Identify which cell holds the provided text, then report its (x, y) central coordinate. 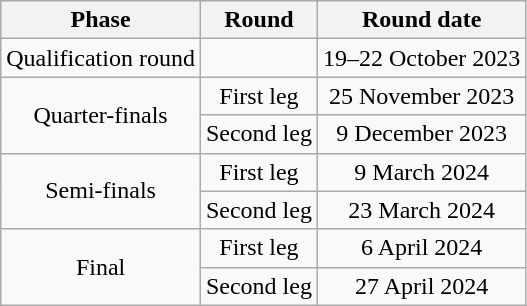
Qualification round (101, 58)
Phase (101, 20)
Round (258, 20)
27 April 2024 (421, 286)
25 November 2023 (421, 96)
19–22 October 2023 (421, 58)
Final (101, 267)
9 March 2024 (421, 172)
23 March 2024 (421, 210)
Quarter-finals (101, 115)
9 December 2023 (421, 134)
6 April 2024 (421, 248)
Round date (421, 20)
Semi-finals (101, 191)
